Output the [x, y] coordinate of the center of the cell containing the given text.  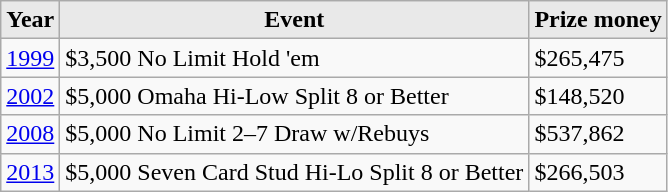
$5,000 Omaha Hi-Low Split 8 or Better [294, 96]
2008 [30, 134]
$265,475 [598, 58]
1999 [30, 58]
2013 [30, 172]
$148,520 [598, 96]
2002 [30, 96]
$3,500 No Limit Hold 'em [294, 58]
Year [30, 20]
$537,862 [598, 134]
$266,503 [598, 172]
Prize money [598, 20]
$5,000 No Limit 2–7 Draw w/Rebuys [294, 134]
$5,000 Seven Card Stud Hi-Lo Split 8 or Better [294, 172]
Event [294, 20]
